Detect which cell encompasses the target text, then output its (X, Y) center coordinate. 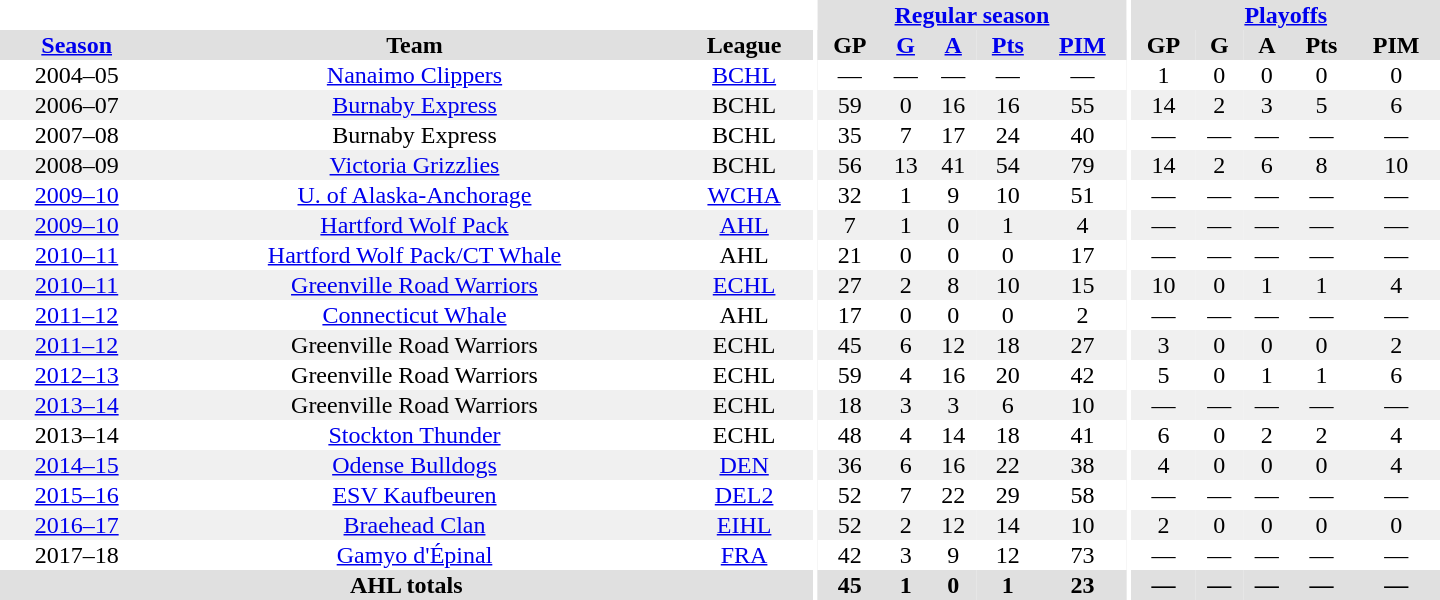
Victoria Grizzlies (414, 165)
Nanaimo Clippers (414, 75)
35 (850, 135)
WCHA (744, 195)
Stockton Thunder (414, 435)
2016–17 (76, 525)
2014–15 (76, 465)
58 (1083, 495)
Season (76, 45)
Gamyo d'Épinal (414, 555)
2004–05 (76, 75)
DEN (744, 465)
Hartford Wolf Pack/CT Whale (414, 255)
54 (1008, 165)
AHL totals (406, 585)
32 (850, 195)
38 (1083, 465)
2015–16 (76, 495)
20 (1008, 375)
15 (1083, 285)
Connecticut Whale (414, 315)
2008–09 (76, 165)
36 (850, 465)
48 (850, 435)
Braehead Clan (414, 525)
51 (1083, 195)
Odense Bulldogs (414, 465)
24 (1008, 135)
56 (850, 165)
2012–13 (76, 375)
Playoffs (1286, 15)
55 (1083, 105)
League (744, 45)
21 (850, 255)
29 (1008, 495)
Regular season (972, 15)
2006–07 (76, 105)
EIHL (744, 525)
Hartford Wolf Pack (414, 225)
2017–18 (76, 555)
DEL2 (744, 495)
79 (1083, 165)
40 (1083, 135)
2007–08 (76, 135)
Team (414, 45)
U. of Alaska-Anchorage (414, 195)
23 (1083, 585)
ESV Kaufbeuren (414, 495)
73 (1083, 555)
13 (906, 165)
FRA (744, 555)
